Determine the (X, Y) coordinate at the center of the cell enclosing the given text.  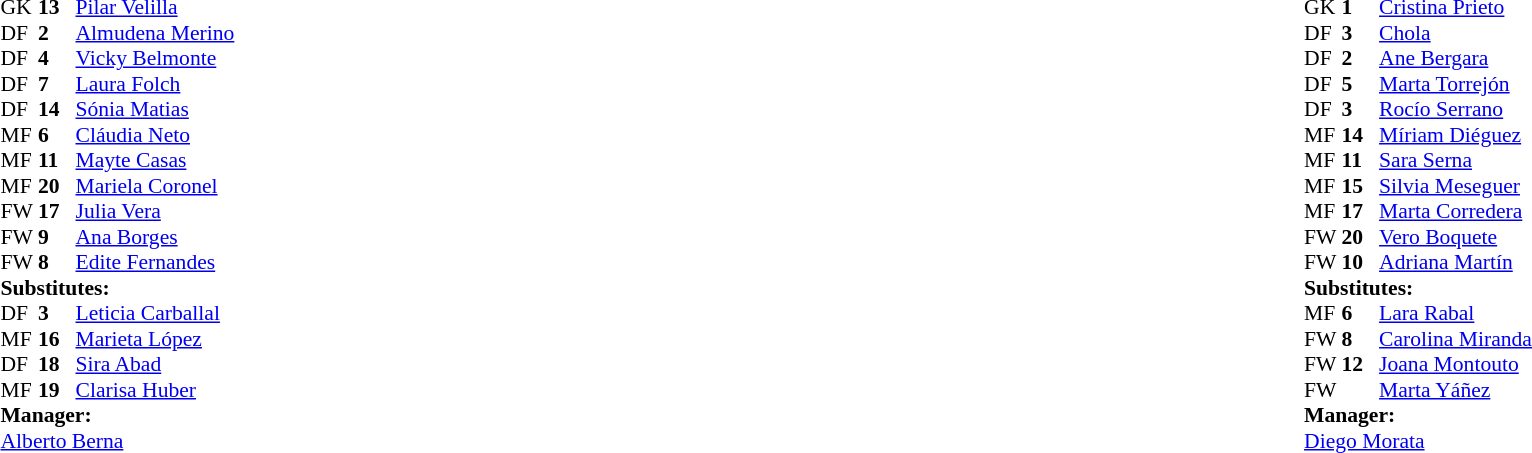
Sara Serna (1456, 161)
18 (57, 365)
Míriam Diéguez (1456, 135)
Marta Corredera (1456, 211)
Joana Montouto (1456, 365)
9 (57, 237)
Mariela Coronel (156, 186)
Julia Vera (156, 211)
Adriana Martín (1456, 263)
Lara Rabal (1456, 313)
Sira Abad (156, 365)
Ana Borges (156, 237)
Almudena Merino (156, 33)
Chola (1456, 33)
16 (57, 339)
Clarisa Huber (156, 390)
Marta Torrejón (1456, 84)
5 (1361, 84)
Carolina Miranda (1456, 339)
Vero Boquete (1456, 237)
Marta Yáñez (1456, 390)
Leticia Carballal (156, 313)
Sónia Matias (156, 109)
Laura Folch (156, 84)
Vicky Belmonte (156, 59)
Silvia Meseguer (1456, 186)
Marieta López (156, 339)
10 (1361, 263)
15 (1361, 186)
Cláudia Neto (156, 135)
Ane Bergara (1456, 59)
12 (1361, 365)
Edite Fernandes (156, 263)
Rocío Serrano (1456, 109)
19 (57, 390)
7 (57, 84)
Mayte Casas (156, 161)
4 (57, 59)
